Extract the (x, y) coordinate from the center of the cell holding the provided text.  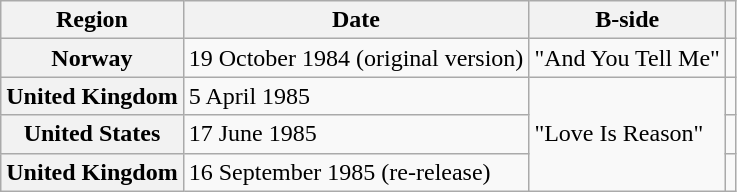
16 September 1985 (re-release) (356, 172)
"Love Is Reason" (628, 134)
Date (356, 20)
United States (92, 134)
Norway (92, 58)
17 June 1985 (356, 134)
5 April 1985 (356, 96)
19 October 1984 (original version) (356, 58)
B-side (628, 20)
Region (92, 20)
"And You Tell Me" (628, 58)
